Locate the cell with the specified text and output its [x, y] center coordinate. 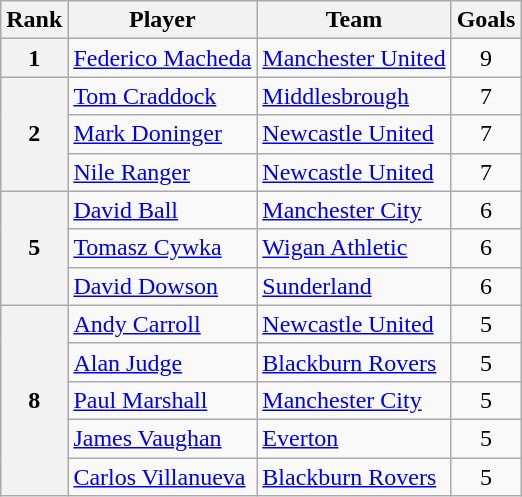
Tom Craddock [162, 96]
David Ball [162, 210]
Player [162, 20]
Wigan Athletic [354, 248]
Alan Judge [162, 362]
2 [34, 134]
Middlesbrough [354, 96]
Manchester United [354, 58]
Everton [354, 438]
Paul Marshall [162, 400]
Andy Carroll [162, 324]
Goals [486, 20]
8 [34, 400]
Carlos Villanueva [162, 477]
Mark Doninger [162, 134]
Tomasz Cywka [162, 248]
9 [486, 58]
Team [354, 20]
Rank [34, 20]
Nile Ranger [162, 172]
Sunderland [354, 286]
Federico Macheda [162, 58]
James Vaughan [162, 438]
1 [34, 58]
David Dowson [162, 286]
